From the cell containing the given text, extract its center point as (x, y) coordinate. 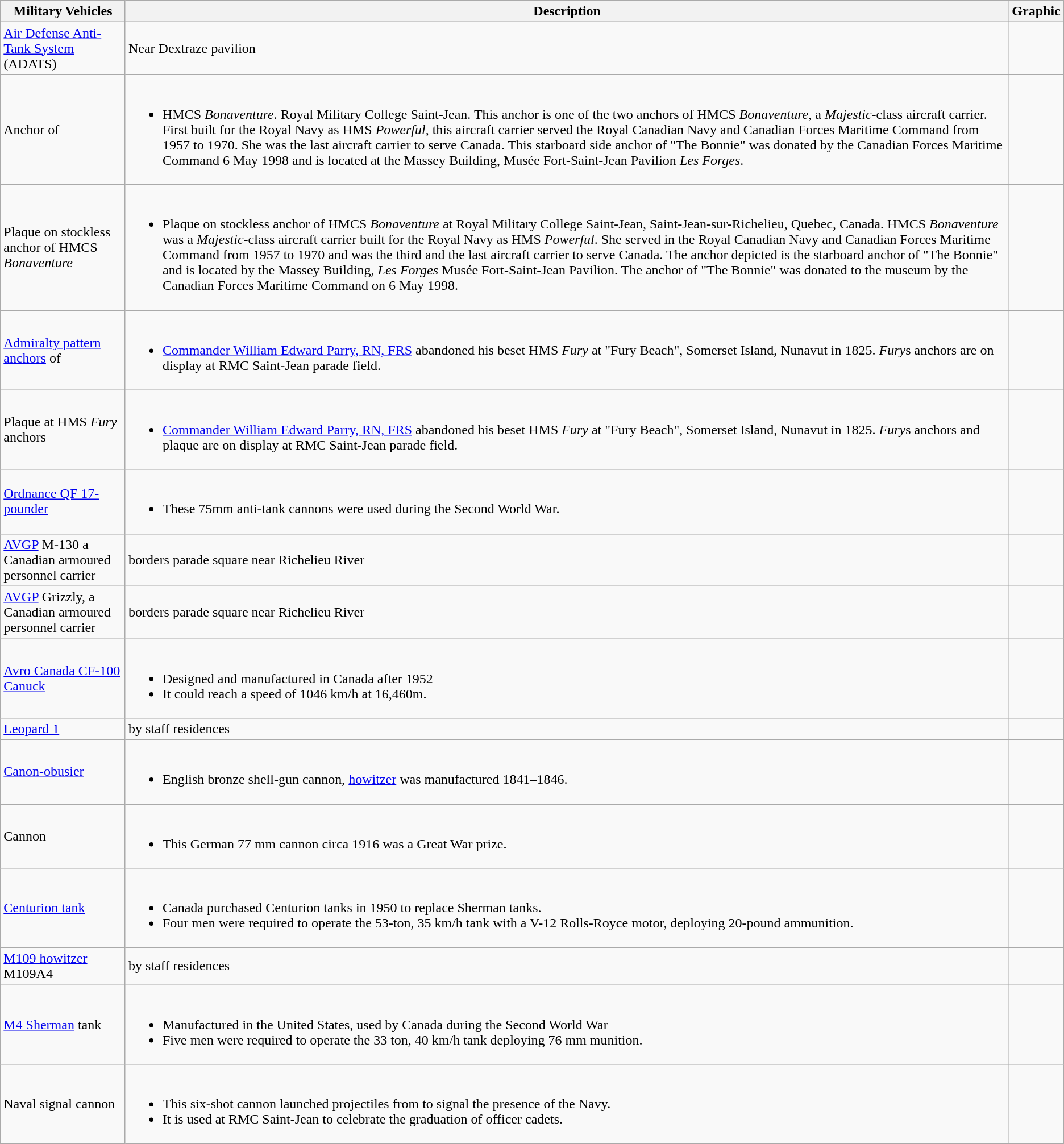
Designed and manufactured in Canada after 1952It could reach a speed of 1046 km/h at 16,460m. (567, 678)
Canon-obusier (63, 772)
Plaque at HMS Fury anchors (63, 430)
Centurion tank (63, 908)
AVGP M-130 a Canadian armoured personnel carrier (63, 560)
Plaque on stockless anchor of HMCS Bonaventure (63, 248)
These 75mm anti-tank cannons were used during the Second World War. (567, 501)
Near Dextraze pavilion (567, 48)
M109 howitzer M109A4 (63, 966)
This German 77 mm cannon circa 1916 was a Great War prize. (567, 835)
English bronze shell-gun cannon, howitzer was manufactured 1841–1846. (567, 772)
Graphic (1036, 11)
Anchor of (63, 130)
Ordnance QF 17-pounder (63, 501)
Cannon (63, 835)
Admiralty pattern anchors of (63, 350)
Naval signal cannon (63, 1104)
Leopard 1 (63, 729)
AVGP Grizzly, a Canadian armoured personnel carrier (63, 612)
M4 Sherman tank (63, 1025)
Military Vehicles (63, 11)
Description (567, 11)
Avro Canada CF-100 Canuck (63, 678)
Air Defense Anti-Tank System (ADATS) (63, 48)
